Extract the (x, y) coordinate from the center of the cell holding the provided text.  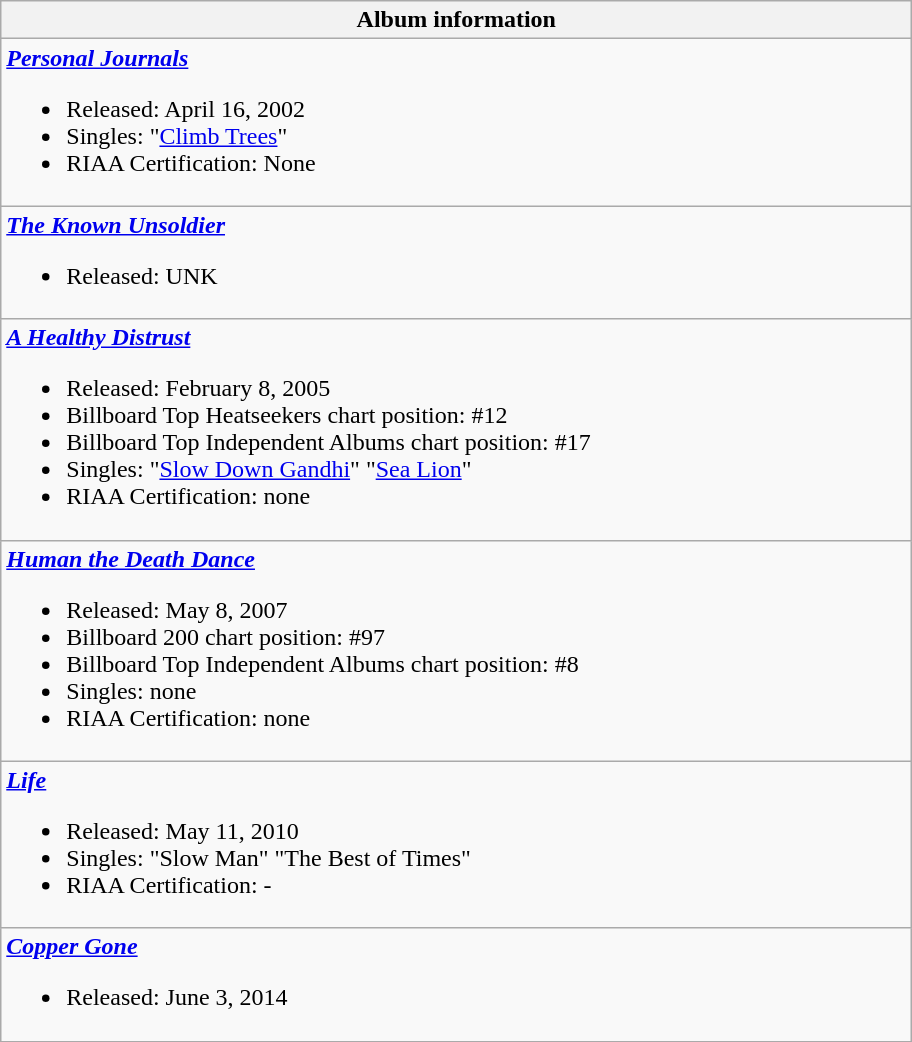
LifeReleased: May 11, 2010Singles: "Slow Man" "The Best of Times"RIAA Certification: - (456, 844)
Copper GoneReleased: June 3, 2014 (456, 984)
Personal JournalsReleased: April 16, 2002Singles: "Climb Trees"RIAA Certification: None (456, 122)
The Known UnsoldierReleased: UNK (456, 262)
Album information (456, 20)
